Return (X, Y) of the center of cell containing provided text 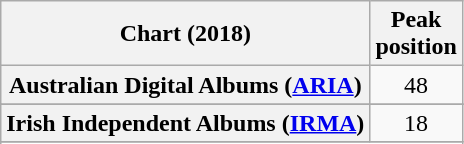
Australian Digital Albums (ARIA) (186, 85)
18 (416, 123)
48 (416, 85)
Peakposition (416, 34)
Irish Independent Albums (IRMA) (186, 123)
Chart (2018) (186, 34)
